Provide the [x, y] coordinate of the cell's center where the given text is located.  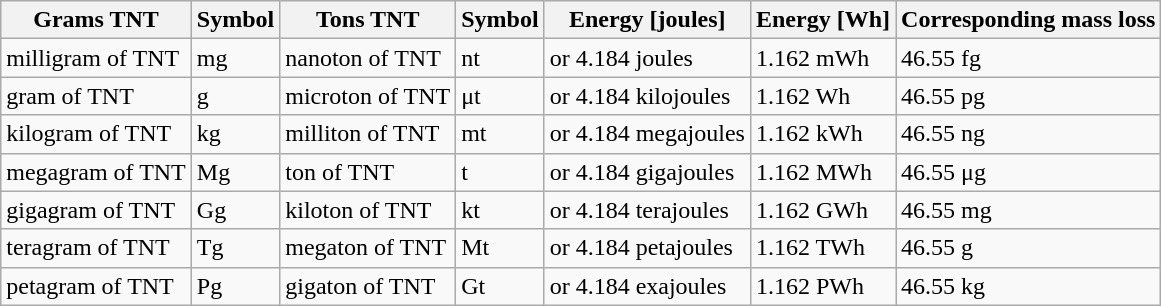
Pg [235, 286]
Energy [Wh] [822, 20]
megaton of TNT [368, 248]
kg [235, 134]
teragram of TNT [96, 248]
1.162 TWh [822, 248]
1.162 kWh [822, 134]
46.55 μg [1028, 172]
petagram of TNT [96, 286]
kt [500, 210]
Grams TNT [96, 20]
1.162 PWh [822, 286]
t [500, 172]
gigaton of TNT [368, 286]
46.55 kg [1028, 286]
g [235, 96]
or 4.184 exajoules [647, 286]
Gg [235, 210]
1.162 Wh [822, 96]
1.162 MWh [822, 172]
mg [235, 58]
nt [500, 58]
or 4.184 joules [647, 58]
or 4.184 gigajoules [647, 172]
Mg [235, 172]
mt [500, 134]
Corresponding mass loss [1028, 20]
Gt [500, 286]
46.55 fg [1028, 58]
milliton of TNT [368, 134]
Energy [joules] [647, 20]
gram of TNT [96, 96]
46.55 g [1028, 248]
1.162 mWh [822, 58]
kilogram of TNT [96, 134]
microton of TNT [368, 96]
46.55 ng [1028, 134]
or 4.184 petajoules [647, 248]
or 4.184 megajoules [647, 134]
1.162 GWh [822, 210]
kiloton of TNT [368, 210]
gigagram of TNT [96, 210]
Tg [235, 248]
megagram of TNT [96, 172]
ton of TNT [368, 172]
46.55 mg [1028, 210]
or 4.184 kilojoules [647, 96]
Tons TNT [368, 20]
46.55 pg [1028, 96]
nanoton of TNT [368, 58]
μt [500, 96]
Mt [500, 248]
or 4.184 terajoules [647, 210]
milligram of TNT [96, 58]
